Scan for the cell matching the given text and deliver its (x, y) coordinate at center. 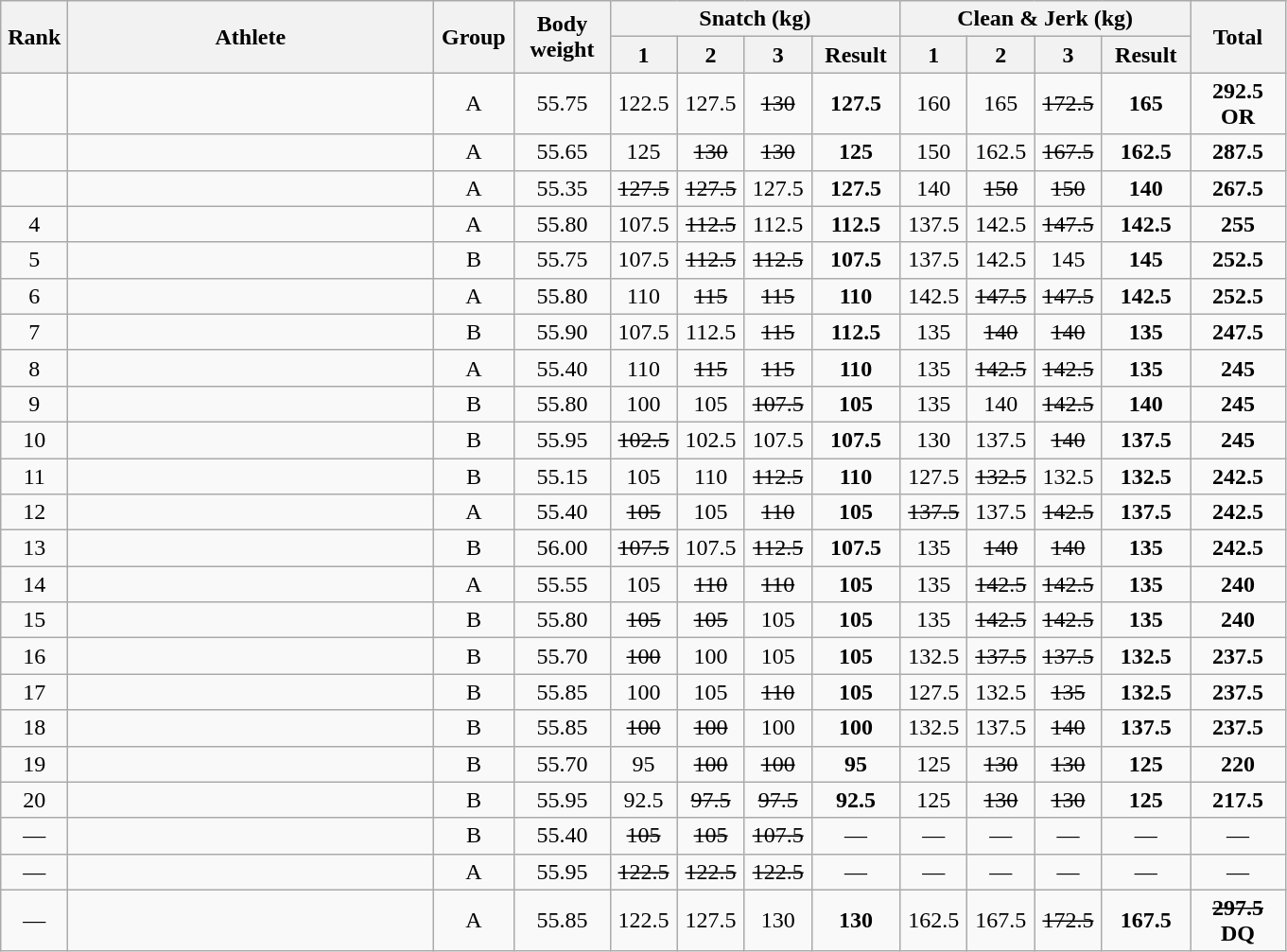
9 (34, 404)
55.35 (562, 188)
20 (34, 800)
4 (34, 224)
19 (34, 764)
Athlete (251, 37)
6 (34, 296)
16 (34, 656)
267.5 (1237, 188)
17 (34, 692)
255 (1237, 224)
220 (1237, 764)
14 (34, 584)
Total (1237, 37)
13 (34, 548)
217.5 (1237, 800)
Group (474, 37)
56.00 (562, 548)
Rank (34, 37)
55.15 (562, 476)
18 (34, 728)
Body weight (562, 37)
55.90 (562, 332)
297.5 DQ (1237, 921)
5 (34, 260)
Clean & Jerk (kg) (1046, 19)
Snatch (kg) (755, 19)
15 (34, 620)
292.5 OR (1237, 104)
160 (934, 104)
8 (34, 368)
247.5 (1237, 332)
55.65 (562, 152)
287.5 (1237, 152)
11 (34, 476)
12 (34, 512)
10 (34, 440)
7 (34, 332)
55.55 (562, 584)
